Scan for the cell matching the given text and deliver its (x, y) coordinate at center. 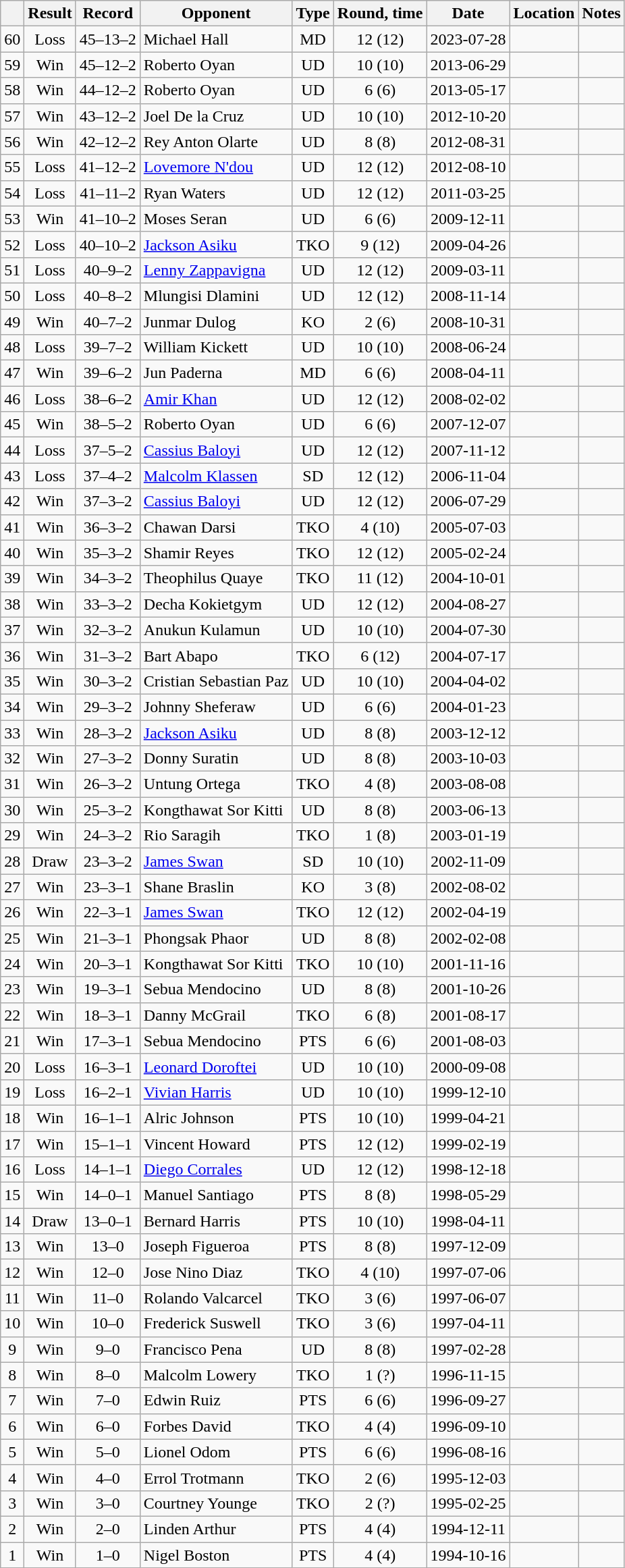
10 (12, 1324)
6 (8) (380, 1015)
Record (108, 13)
2 (12, 1529)
2002-08-02 (468, 887)
46 (12, 399)
Shamir Reyes (216, 553)
Francisco Pena (216, 1349)
22 (12, 1015)
59 (12, 65)
32–3–2 (108, 630)
2007-11-12 (468, 450)
Rey Anton Olarte (216, 142)
Errol Trotmann (216, 1478)
33–3–2 (108, 604)
Theophilus Quaye (216, 578)
Malcolm Lowery (216, 1375)
Date (468, 13)
6–0 (108, 1426)
1999-12-10 (468, 1092)
44 (12, 450)
37–4–2 (108, 476)
9–0 (108, 1349)
2023-07-28 (468, 39)
14–0–1 (108, 1195)
58 (12, 90)
2013-06-29 (468, 65)
2004-01-23 (468, 707)
Shane Braslin (216, 887)
54 (12, 193)
Bart Abapo (216, 655)
1 (?) (380, 1375)
23–3–1 (108, 887)
16 (12, 1170)
40 (12, 553)
Diego Corrales (216, 1170)
2001-08-17 (468, 1015)
2008-04-11 (468, 373)
19 (12, 1092)
23–3–2 (108, 861)
2004-04-02 (468, 681)
36 (12, 655)
13–0 (108, 1247)
29–3–2 (108, 707)
2001-10-26 (468, 990)
40–10–2 (108, 244)
Jose Nino Diaz (216, 1272)
31–3–2 (108, 655)
42 (12, 502)
2002-04-19 (468, 913)
50 (12, 296)
37–5–2 (108, 450)
18 (12, 1118)
38 (12, 604)
9 (12, 1349)
60 (12, 39)
Junmar Dulog (216, 322)
2000-09-08 (468, 1066)
32 (12, 759)
Anukun Kulamun (216, 630)
28 (12, 861)
2009-03-11 (468, 270)
16–1–1 (108, 1118)
Chawan Darsi (216, 527)
14 (12, 1221)
9 (12) (380, 244)
1–0 (108, 1555)
2012-08-10 (468, 167)
38–5–2 (108, 425)
Moses Seran (216, 219)
1996-09-10 (468, 1426)
2006-11-04 (468, 476)
45–13–2 (108, 39)
39–7–2 (108, 348)
2004-10-01 (468, 578)
Rio Saragih (216, 836)
Lovemore N'dou (216, 167)
1999-02-19 (468, 1144)
1995-02-25 (468, 1503)
5 (12, 1452)
1998-05-29 (468, 1195)
2004-08-27 (468, 604)
2003-10-03 (468, 759)
35 (12, 681)
52 (12, 244)
34 (12, 707)
14–1–1 (108, 1170)
26–3–2 (108, 784)
39 (12, 578)
Type (313, 13)
Danny McGrail (216, 1015)
30 (12, 810)
8 (12, 1375)
11–0 (108, 1298)
2005-07-03 (468, 527)
Alric Johnson (216, 1118)
28–3–2 (108, 732)
19–3–1 (108, 990)
3 (8) (380, 887)
37 (12, 630)
Rolando Valcarcel (216, 1298)
13–0–1 (108, 1221)
24–3–2 (108, 836)
37–3–2 (108, 502)
Cristian Sebastian Paz (216, 681)
2007-12-07 (468, 425)
13 (12, 1247)
35–3–2 (108, 553)
1 (8) (380, 836)
1997-06-07 (468, 1298)
1998-04-11 (468, 1221)
2009-04-26 (468, 244)
11 (12) (380, 578)
25 (12, 938)
15–1–1 (108, 1144)
Donny Suratin (216, 759)
1998-12-18 (468, 1170)
Decha Kokietgym (216, 604)
34–3–2 (108, 578)
27 (12, 887)
18–3–1 (108, 1015)
21 (12, 1041)
Frederick Suswell (216, 1324)
4 (8) (380, 784)
1997-02-28 (468, 1349)
44–12–2 (108, 90)
41–11–2 (108, 193)
15 (12, 1195)
Joseph Figueroa (216, 1247)
Result (50, 13)
2012-08-31 (468, 142)
2011-03-25 (468, 193)
2004-07-30 (468, 630)
Manuel Santiago (216, 1195)
22–3–1 (108, 913)
2–0 (108, 1529)
1999-04-21 (468, 1118)
51 (12, 270)
17–3–1 (108, 1041)
43–12–2 (108, 116)
39–6–2 (108, 373)
33 (12, 732)
24 (12, 964)
41–10–2 (108, 219)
42–12–2 (108, 142)
40–8–2 (108, 296)
41 (12, 527)
56 (12, 142)
25–3–2 (108, 810)
2008-02-02 (468, 399)
40–9–2 (108, 270)
2002-02-08 (468, 938)
Round, time (380, 13)
49 (12, 322)
2008-06-24 (468, 348)
12 (12, 1272)
Malcolm Klassen (216, 476)
29 (12, 836)
57 (12, 116)
Michael Hall (216, 39)
17 (12, 1144)
55 (12, 167)
2004-07-17 (468, 655)
1994-10-16 (468, 1555)
Phongsak Phaor (216, 938)
Vincent Howard (216, 1144)
2003-08-08 (468, 784)
Forbes David (216, 1426)
1997-07-06 (468, 1272)
1994-12-11 (468, 1529)
1995-12-03 (468, 1478)
2005-02-24 (468, 553)
27–3–2 (108, 759)
3–0 (108, 1503)
2009-12-11 (468, 219)
Jun Paderna (216, 373)
Lenny Zappavigna (216, 270)
41–12–2 (108, 167)
45 (12, 425)
3 (12, 1503)
Ryan Waters (216, 193)
1997-12-09 (468, 1247)
Location (544, 13)
20–3–1 (108, 964)
7 (12, 1401)
21–3–1 (108, 938)
Leonard Doroftei (216, 1066)
Johnny Sheferaw (216, 707)
5–0 (108, 1452)
2 (?) (380, 1503)
Mlungisi Dlamini (216, 296)
23 (12, 990)
2001-08-03 (468, 1041)
6 (12, 1426)
48 (12, 348)
6 (12) (380, 655)
53 (12, 219)
30–3–2 (108, 681)
Lionel Odom (216, 1452)
Nigel Boston (216, 1555)
2006-07-29 (468, 502)
16–2–1 (108, 1092)
1997-04-11 (468, 1324)
Courtney Younge (216, 1503)
2008-11-14 (468, 296)
10–0 (108, 1324)
Untung Ortega (216, 784)
2003-01-19 (468, 836)
Joel De la Cruz (216, 116)
2012-10-20 (468, 116)
Opponent (216, 13)
William Kickett (216, 348)
Linden Arthur (216, 1529)
40–7–2 (108, 322)
2008-10-31 (468, 322)
1996-09-27 (468, 1401)
38–6–2 (108, 399)
31 (12, 784)
12–0 (108, 1272)
16–3–1 (108, 1066)
2003-06-13 (468, 810)
2013-05-17 (468, 90)
8–0 (108, 1375)
7–0 (108, 1401)
Bernard Harris (216, 1221)
1996-11-15 (468, 1375)
2001-11-16 (468, 964)
Vivian Harris (216, 1092)
36–3–2 (108, 527)
1 (12, 1555)
20 (12, 1066)
11 (12, 1298)
4–0 (108, 1478)
2002-11-09 (468, 861)
1996-08-16 (468, 1452)
4 (12, 1478)
47 (12, 373)
26 (12, 913)
2003-12-12 (468, 732)
43 (12, 476)
Amir Khan (216, 399)
Notes (601, 13)
45–12–2 (108, 65)
Edwin Ruiz (216, 1401)
